Detect which cell encompasses the target text, then output its (X, Y) center coordinate. 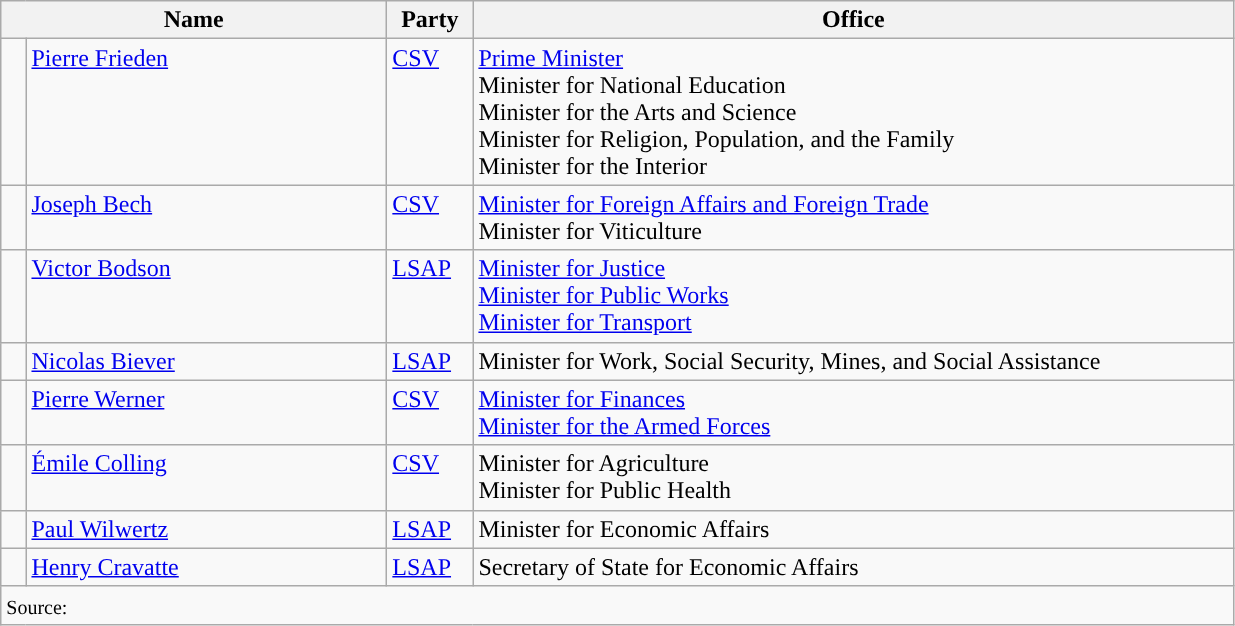
Party (430, 20)
Name (194, 20)
Minister for Economic Affairs (854, 529)
Paul Wilwertz (206, 529)
Victor Bodson (206, 296)
Henry Cravatte (206, 567)
Pierre Frieden (206, 112)
Office (854, 20)
Nicolas Biever (206, 361)
Minister for Foreign Affairs and Foreign Trade Minister for Viticulture (854, 218)
Secretary of State for Economic Affairs (854, 567)
Minister for Agriculture Minister for Public Health (854, 478)
Minister for Work, Social Security, Mines, and Social Assistance (854, 361)
Minister for Justice Minister for Public Works Minister for Transport (854, 296)
Pierre Werner (206, 412)
Émile Colling (206, 478)
Joseph Bech (206, 218)
Minister for Finances Minister for the Armed Forces (854, 412)
Source: (618, 605)
